Identify which cell holds the provided text, then report its (x, y) central coordinate. 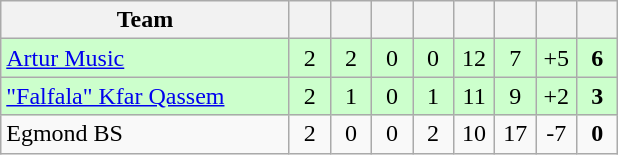
6 (598, 58)
12 (474, 58)
17 (516, 134)
9 (516, 96)
3 (598, 96)
+2 (556, 96)
Artur Music (146, 58)
"Falfala" Kfar Qassem (146, 96)
10 (474, 134)
-7 (556, 134)
11 (474, 96)
+5 (556, 58)
7 (516, 58)
Team (146, 20)
Egmond BS (146, 134)
